Locate the cell with the specified text and output its (x, y) center coordinate. 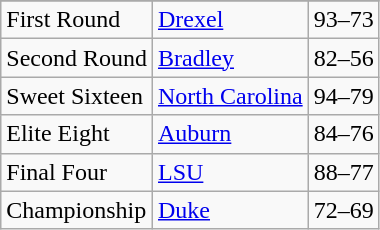
First Round (77, 20)
Duke (230, 210)
North Carolina (230, 96)
Sweet Sixteen (77, 96)
Drexel (230, 20)
LSU (230, 172)
88–77 (344, 172)
Bradley (230, 58)
Second Round (77, 58)
Championship (77, 210)
84–76 (344, 134)
Auburn (230, 134)
82–56 (344, 58)
Elite Eight (77, 134)
94–79 (344, 96)
93–73 (344, 20)
Final Four (77, 172)
72–69 (344, 210)
